Provide the (x, y) coordinate of the cell's center where the given text is located.  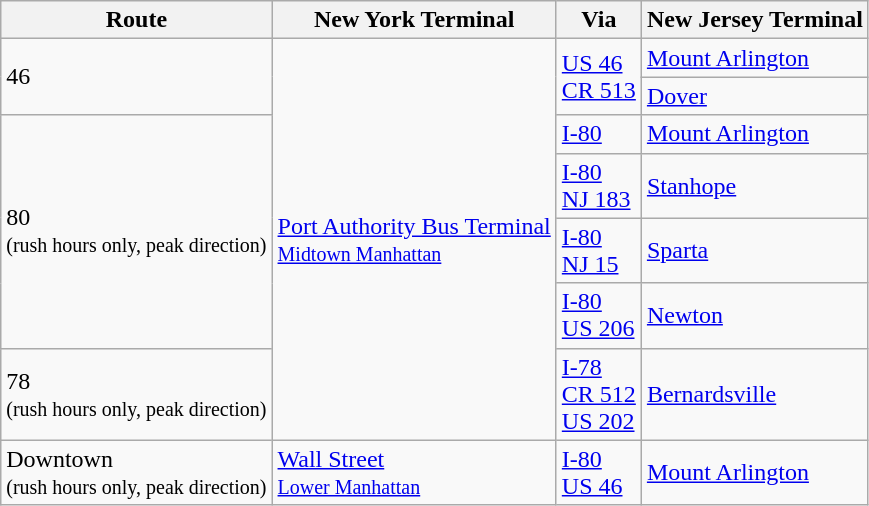
I-80 (598, 134)
I-80US 206 (598, 316)
New York Terminal (414, 20)
I-80NJ 183 (598, 186)
Newton (754, 316)
I-80US 46 (598, 472)
Route (136, 20)
78(rush hours only, peak direction) (136, 394)
New Jersey Terminal (754, 20)
I-80NJ 15 (598, 250)
Wall StreetLower Manhattan (414, 472)
Downtown(rush hours only, peak direction) (136, 472)
Dover (754, 96)
I-78CR 512US 202 (598, 394)
Bernardsville (754, 394)
80(rush hours only, peak direction) (136, 232)
46 (136, 77)
Sparta (754, 250)
Via (598, 20)
US 46CR 513 (598, 77)
Port Authority Bus TerminalMidtown Manhattan (414, 240)
Stanhope (754, 186)
